Determine the (x, y) coordinate at the center of the cell enclosing the given text.  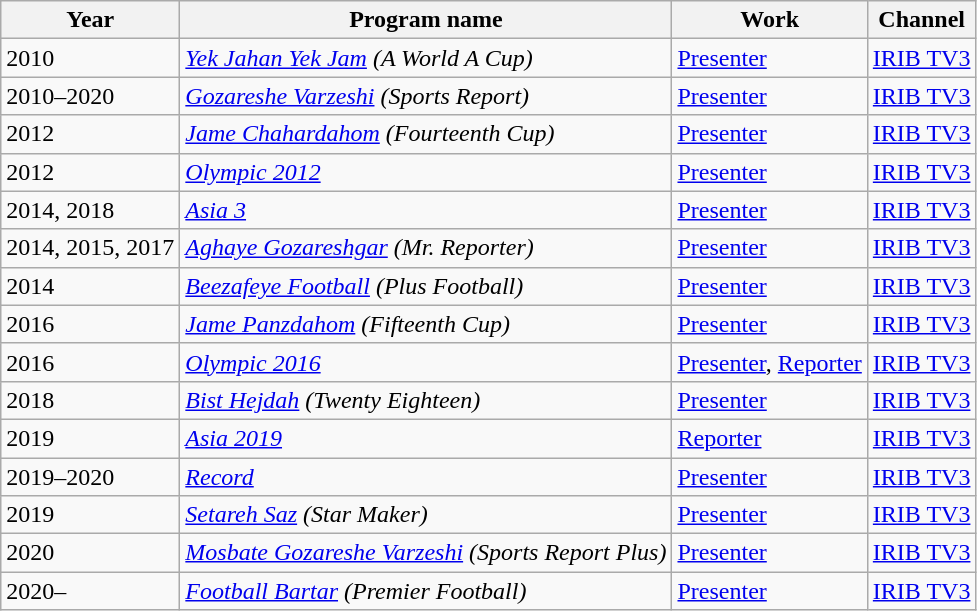
Jame Chahardahom (Fourteenth Cup) (426, 134)
Football Bartar (Premier Football) (426, 591)
Aghaye Gozareshgar (Mr. Reporter) (426, 248)
Presenter, Reporter (770, 362)
Record (426, 477)
Olympic 2016 (426, 362)
Gozareshe Varzeshi (Sports Report) (426, 96)
Program name (426, 20)
Jame Panzdahom (Fifteenth Cup) (426, 324)
Mosbate Gozareshe Varzeshi (Sports Report Plus) (426, 553)
Channel (922, 20)
Asia 3 (426, 210)
Yek Jahan Yek Jam (A World A Cup) (426, 58)
2010–2020 (90, 96)
2018 (90, 400)
2010 (90, 58)
2014, 2018 (90, 210)
2019–2020 (90, 477)
2014 (90, 286)
2014, 2015, 2017 (90, 248)
2020– (90, 591)
Bist Hejdah (Twenty Eighteen) (426, 400)
Beezafeye Football (Plus Football) (426, 286)
Year (90, 20)
Setareh Saz (Star Maker) (426, 515)
Work (770, 20)
2020 (90, 553)
Olympic 2012 (426, 172)
Asia 2019 (426, 438)
Reporter (770, 438)
